Determine the (x, y) coordinate at the center of the cell enclosing the given text.  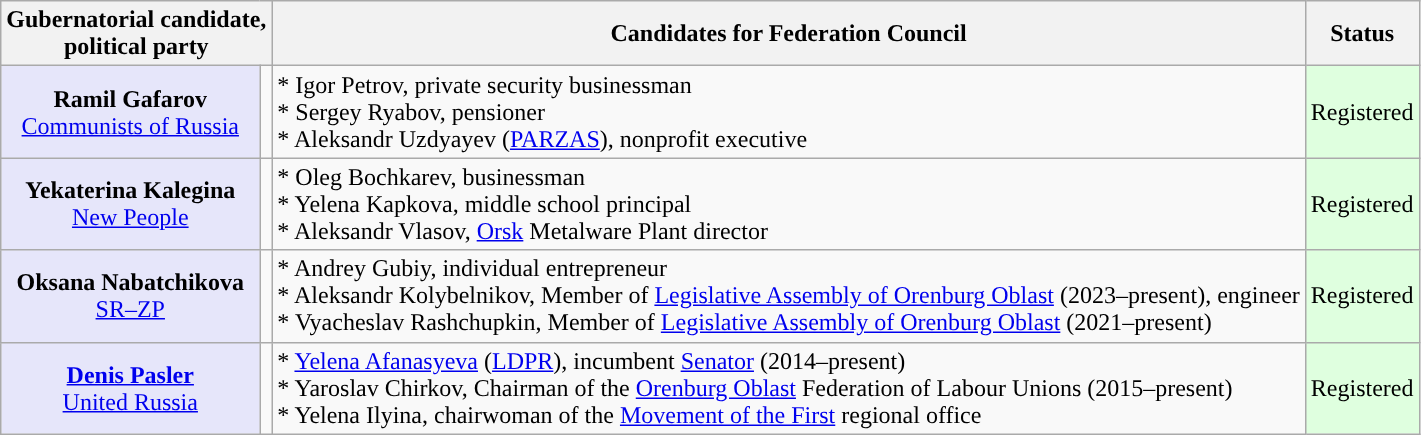
Candidates for Federation Council (789, 34)
Gubernatorial candidate,political party (136, 34)
Oksana NabatchikovaSR–ZP (130, 296)
Status (1362, 34)
* Igor Petrov, private security businessman * Sergey Ryabov, pensioner * Aleksandr Uzdyayev (PARZAS), nonprofit executive (789, 112)
* Oleg Bochkarev, businessman * Yelena Kapkova, middle school principal * Aleksandr Vlasov, Orsk Metalware Plant director (789, 204)
Denis PaslerUnited Russia (130, 388)
Ramil GafarovCommunists of Russia (130, 112)
Yekaterina KaleginaNew People (130, 204)
